Pinpoint the cell where the given text exists, returning its (X, Y) midpoint coordinate. 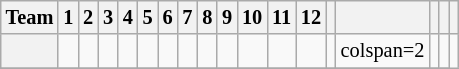
10 (252, 17)
1 (68, 17)
colspan=2 (383, 51)
7 (187, 17)
12 (311, 17)
9 (227, 17)
8 (207, 17)
4 (128, 17)
11 (282, 17)
2 (88, 17)
Team (30, 17)
6 (168, 17)
5 (148, 17)
3 (108, 17)
